Pinpoint the cell where the given text exists, returning its [x, y] midpoint coordinate. 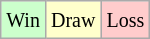
Draw [72, 20]
Win [24, 20]
Loss [126, 20]
